Return the [X, Y] coordinate for the center point of the cell that contains the specified text.  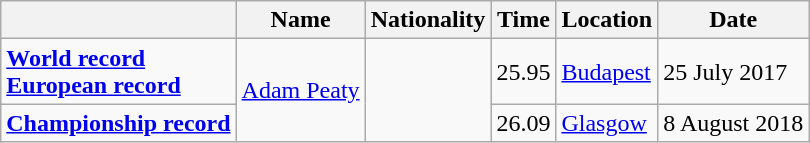
Budapest [607, 72]
World recordEuropean record [118, 72]
Name [300, 20]
25 July 2017 [734, 72]
Nationality [428, 20]
Date [734, 20]
Championship record [118, 123]
26.09 [524, 123]
Time [524, 20]
Location [607, 20]
Glasgow [607, 123]
25.95 [524, 72]
Adam Peaty [300, 90]
8 August 2018 [734, 123]
